From the cell containing the given text, extract its center point as [X, Y] coordinate. 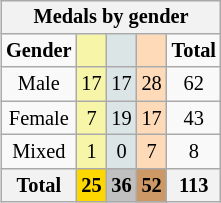
Male [38, 84]
Medals by gender [111, 17]
Female [38, 118]
Mixed [38, 152]
62 [194, 84]
25 [91, 185]
1 [91, 152]
28 [152, 84]
113 [194, 185]
43 [194, 118]
0 [122, 152]
Gender [38, 51]
19 [122, 118]
36 [122, 185]
8 [194, 152]
52 [152, 185]
